Output the [X, Y] coordinate of the center of the cell containing the given text.  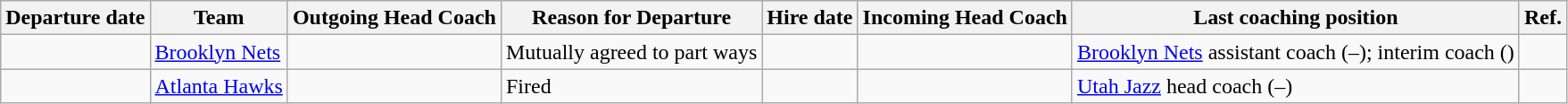
Reason for Departure [631, 18]
Departure date [75, 18]
Brooklyn Nets [219, 52]
Mutually agreed to part ways [631, 52]
Last coaching position [1296, 18]
Atlanta Hawks [219, 86]
Team [219, 18]
Incoming Head Coach [965, 18]
Hire date [810, 18]
Ref. [1542, 18]
Brooklyn Nets assistant coach (–); interim coach () [1296, 52]
Outgoing Head Coach [394, 18]
Utah Jazz head coach (–) [1296, 86]
Fired [631, 86]
